Pinpoint the cell where the given text exists, returning its (X, Y) midpoint coordinate. 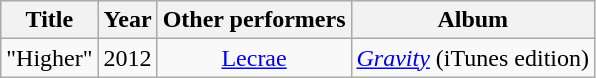
Other performers (254, 20)
"Higher" (50, 58)
Year (128, 20)
2012 (128, 58)
Gravity (iTunes edition) (472, 58)
Album (472, 20)
Lecrae (254, 58)
Title (50, 20)
